Determine the [X, Y] coordinate at the center of the cell enclosing the given text.  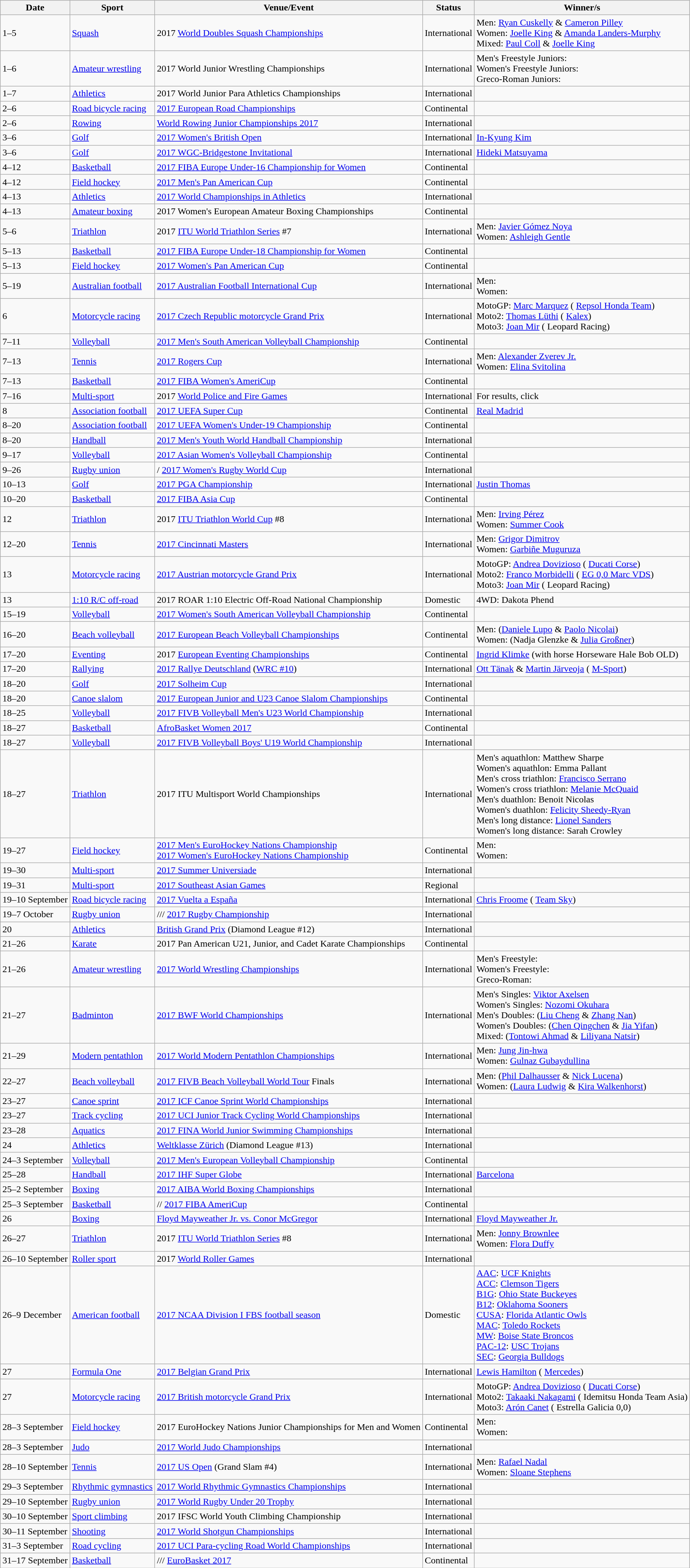
2017 PGA Championship [289, 484]
19–27 [35, 850]
5–19 [35, 286]
23–28 [35, 1130]
Men's Freestyle: Women's Freestyle: Greco-Roman: [582, 969]
29–3 September [35, 1487]
2017 Men's Youth World Handball Championship [289, 440]
2017 Belgian Grand Prix [289, 1372]
Modern pentathlon [112, 1056]
World Rowing Junior Championships 2017 [289, 123]
2017 Solheim Cup [289, 684]
Rhythmic gymnastics [112, 1487]
26–27 [35, 1239]
1–6 [35, 68]
30–11 September [35, 1531]
24 [35, 1145]
19–10 September [35, 900]
2017 Rallye Deutschland (WRC #10) [289, 669]
/ 2017 Women's Rugby World Cup [289, 469]
2017 UCI Para-cycling Road World Championships [289, 1546]
Venue/Event [289, 8]
Rowing [112, 123]
Lewis Hamilton ( Mercedes) [582, 1372]
Men: Jonny BrownleeWomen: Flora Duffy [582, 1239]
Formula One [112, 1372]
Hideki Matsuyama [582, 152]
American football [112, 1315]
2017 European Junior and U23 Canoe Slalom Championships [289, 698]
22–27 [35, 1081]
Squash [112, 33]
2017 Cincinnati Masters [289, 544]
2017 Summer Universiade [289, 870]
2017 FIBA Europe Under-18 Championship for Women [289, 251]
/// EuroBasket 2017 [289, 1560]
Ingrid Klimke (with horse Horseware Hale Bob OLD) [582, 654]
2017 ITU Triathlon World Cup #8 [289, 519]
2017 EuroHockey Nations Junior Championships for Men and Women [289, 1427]
12–20 [35, 544]
19–7 October [35, 915]
10–13 [35, 484]
4WD: Dakota Phend [582, 600]
2017 FIVB Volleyball Men's U23 World Championship [289, 713]
Men: (Daniele Lupo & Paolo Nicolai)Women: (Nadja Glenzke & Julia Großner) [582, 634]
2017 World Rhythmic Gymnastics Championships [289, 1487]
19–30 [35, 870]
Sport climbing [112, 1516]
2017 European Road Championships [289, 108]
Rallying [112, 669]
24–3 September [35, 1160]
31–3 September [35, 1546]
Floyd Mayweather Jr. [582, 1219]
Men: Rafael NadalWomen: Sloane Stephens [582, 1467]
2017 UCI Junior Track Cycling World Championships [289, 1116]
21–27 [35, 1015]
28–10 September [35, 1467]
Sport [112, 8]
2017 FIVB Beach Volleyball World Tour Finals [289, 1081]
2017 Women's British Open [289, 138]
Men: Jung Jin-hwaWomen: Gulnaz Gubaydullina [582, 1056]
Barcelona [582, 1174]
2017 ITU Multisport World Championships [289, 793]
30–10 September [35, 1516]
10–20 [35, 499]
Real Madrid [582, 411]
Ott Tänak & Martin Järveoja ( M-Sport) [582, 669]
2017 World Modern Pentathlon Championships [289, 1056]
2017 Men's Pan American Cup [289, 182]
/// 2017 Rugby Championship [289, 915]
8 [35, 411]
Canoe sprint [112, 1101]
2017 NCAA Division I FBS football season [289, 1315]
Men's Freestyle Juniors: Women's Freestyle Juniors: Greco-Roman Juniors: [582, 68]
For results, click [582, 396]
15–19 [35, 614]
2017 FIBA Asia Cup [289, 499]
2017 Austrian motorcycle Grand Prix [289, 575]
2017 IHF Super Globe [289, 1174]
2017 Vuelta a España [289, 900]
2017 World Championships in Athletics [289, 196]
2017 Women's European Amateur Boxing Championships [289, 211]
Badminton [112, 1015]
1:10 R/C off-road [112, 600]
5–6 [35, 231]
Winner/s [582, 8]
Shooting [112, 1531]
Track cycling [112, 1116]
MotoGP: Andrea Dovizioso ( Ducati Corse)Moto2: Franco Morbidelli ( EG 0,0 Marc VDS)Moto3: Joan Mir ( Leopard Racing) [582, 575]
2017 Men's South American Volleyball Championship [289, 341]
British Grand Prix (Diamond League #12) [289, 929]
2017 ICF Canoe Sprint World Championships [289, 1101]
7–16 [35, 396]
2017 World Junior Wrestling Championships [289, 68]
Judo [112, 1447]
2017 Southeast Asian Games [289, 885]
2017 FIBA Women's AmeriCup [289, 381]
Eventing [112, 654]
2017 Rogers Cup [289, 361]
2017 UEFA Super Cup [289, 411]
2017 European Eventing Championships [289, 654]
7–11 [35, 341]
2017 IFSC World Youth Climbing Championship [289, 1516]
1–7 [35, 94]
Canoe slalom [112, 698]
6 [35, 316]
2017 ROAR 1:10 Electric Off-Road National Championship [289, 600]
MotoGP: Marc Marquez ( Repsol Honda Team)Moto2: Thomas Lüthi ( Kalex)Moto3: Joan Mir ( Leopard Racing) [582, 316]
Justin Thomas [582, 484]
2017 Men's EuroHockey Nations Championship 2017 Women's EuroHockey Nations Championship [289, 850]
2017 World Roller Games [289, 1259]
Status [449, 8]
2017 Pan American U21, Junior, and Cadet Karate Championships [289, 944]
MotoGP: Andrea Dovizioso ( Ducati Corse)Moto2: Takaaki Nakagami ( Idemitsu Honda Team Asia)Moto3: Arón Canet ( Estrella Galicia 0,0) [582, 1397]
Aquatics [112, 1130]
18–25 [35, 713]
26–10 September [35, 1259]
2017 Men's European Volleyball Championship [289, 1160]
2017 BWF World Championships [289, 1015]
Weltklasse Zürich (Diamond League #13) [289, 1145]
2017 Women's Pan American Cup [289, 266]
2017 Women's South American Volleyball Championship [289, 614]
2017 World Wrestling Championships [289, 969]
20 [35, 929]
Men: Javier Gómez NoyaWomen: Ashleigh Gentle [582, 231]
2017 ITU World Triathlon Series #7 [289, 231]
Men: Alexander Zverev Jr.Women: Elina Svitolina [582, 361]
2017 Asian Women's Volleyball Championship [289, 455]
2017 WGC-Bridgestone Invitational [289, 152]
2017 British motorcycle Grand Prix [289, 1397]
2017 UEFA Women's Under-19 Championship [289, 425]
29–10 September [35, 1501]
31–17 September [35, 1560]
2017 FIVB Volleyball Boys' U19 World Championship [289, 742]
2017 Czech Republic motorcycle Grand Prix [289, 316]
2017 European Beach Volleyball Championships [289, 634]
Regional [449, 885]
25–3 September [35, 1204]
Men: Ryan Cuskelly & Cameron PilleyWomen: Joelle King & Amanda Landers-MurphyMixed: Paul Coll & Joelle King [582, 33]
26–9 December [35, 1315]
1–5 [35, 33]
9–26 [35, 469]
Chris Froome ( Team Sky) [582, 900]
Roller sport [112, 1259]
26 [35, 1219]
19–31 [35, 885]
21–29 [35, 1056]
Karate [112, 944]
9–17 [35, 455]
Amateur boxing [112, 211]
2017 FINA World Junior Swimming Championships [289, 1130]
2017 AIBA World Boxing Championships [289, 1189]
AfroBasket Women 2017 [289, 728]
25–28 [35, 1174]
In-Kyung Kim [582, 138]
Floyd Mayweather Jr. vs. Conor McGregor [289, 1219]
12 [35, 519]
Men: Irving PérezWomen: Summer Cook [582, 519]
2017 World Rugby Under 20 Trophy [289, 1501]
2017 US Open (Grand Slam #4) [289, 1467]
Australian football [112, 286]
16–20 [35, 634]
2017 FIBA Europe Under-16 Championship for Women [289, 167]
2017 World Junior Para Athletics Championships [289, 94]
// 2017 FIBA AmeriCup [289, 1204]
2017 World Shotgun Championships [289, 1531]
Road cycling [112, 1546]
2017 World Doubles Squash Championships [289, 33]
Men: Grigor DimitrovWomen: Garbiñe Muguruza [582, 544]
2017 World Police and Fire Games [289, 396]
Date [35, 8]
2017 Australian Football International Cup [289, 286]
2017 World Judo Championships [289, 1447]
25–2 September [35, 1189]
Men: (Phil Dalhausser & Nick Lucena)Women: (Laura Ludwig & Kira Walkenhorst) [582, 1081]
2017 ITU World Triathlon Series #8 [289, 1239]
